Detect which cell encompasses the target text, then output its (x, y) center coordinate. 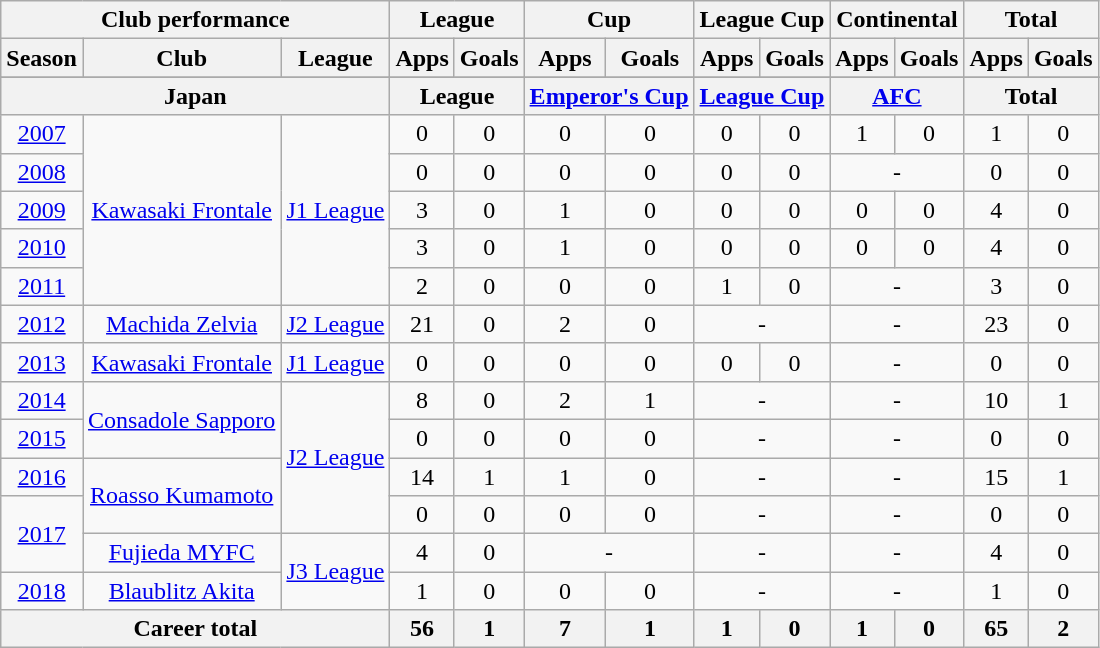
Fujieda MYFC (181, 553)
2018 (42, 591)
10 (996, 400)
23 (996, 324)
AFC (897, 96)
21 (422, 324)
Career total (196, 629)
8 (422, 400)
56 (422, 629)
Emperor's Cup (609, 96)
2016 (42, 477)
Club performance (196, 20)
Club (181, 58)
2010 (42, 248)
J3 League (336, 572)
Season (42, 58)
Roasso Kumamoto (181, 496)
7 (565, 629)
2014 (42, 400)
2015 (42, 438)
2013 (42, 362)
65 (996, 629)
2012 (42, 324)
2017 (42, 534)
15 (996, 477)
2009 (42, 210)
2007 (42, 134)
Blaublitz Akita (181, 591)
14 (422, 477)
2008 (42, 172)
Consadole Sapporo (181, 419)
Continental (897, 20)
Japan (196, 96)
2011 (42, 286)
Machida Zelvia (181, 324)
Cup (609, 20)
